Identify which cell holds the provided text, then report its [x, y] central coordinate. 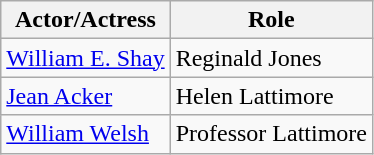
Helen Lattimore [271, 96]
Reginald Jones [271, 58]
William E. Shay [86, 58]
Role [271, 20]
William Welsh [86, 134]
Professor Lattimore [271, 134]
Jean Acker [86, 96]
Actor/Actress [86, 20]
